Scan for the cell matching the given text and deliver its (X, Y) coordinate at center. 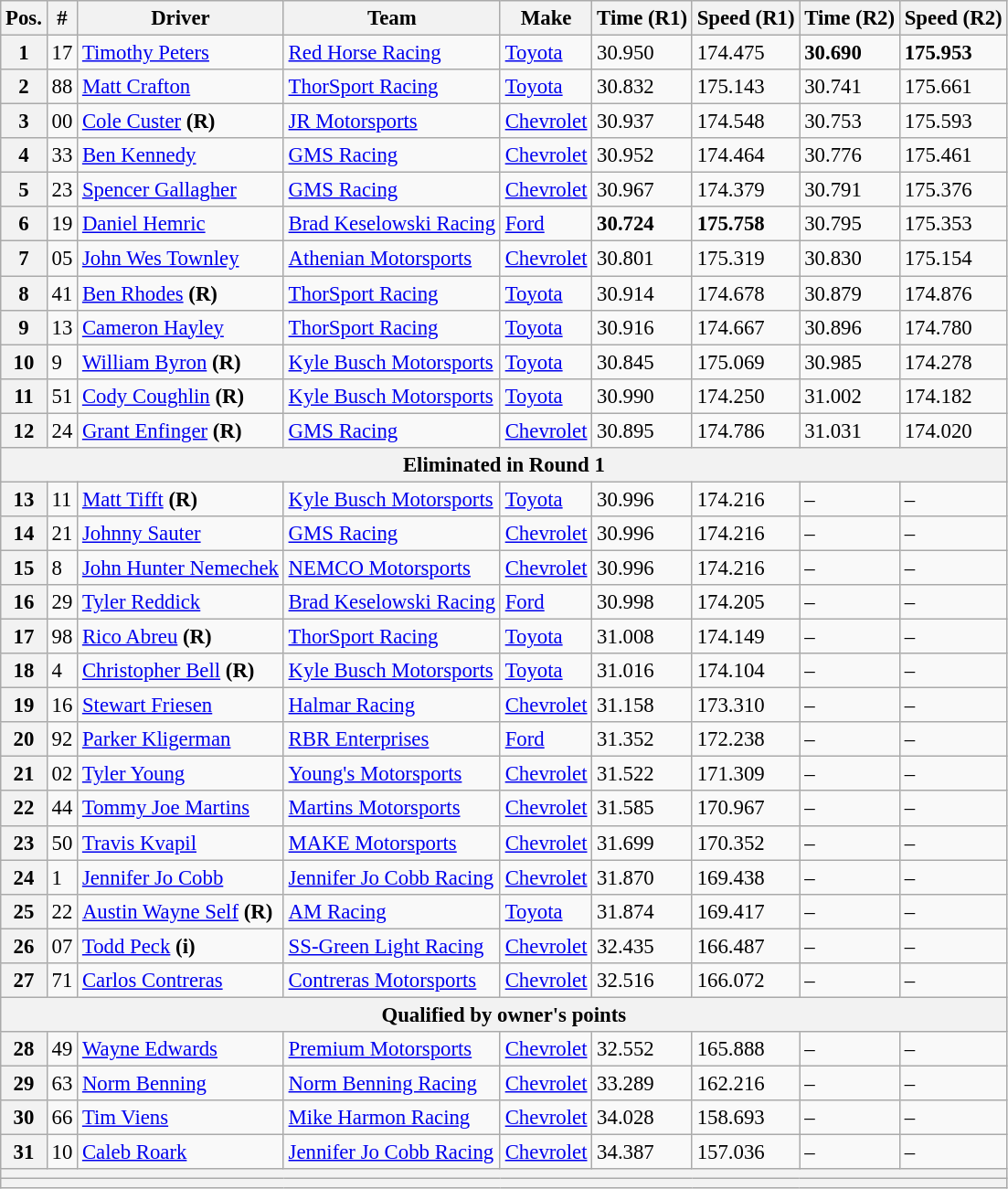
07 (62, 946)
27 (24, 981)
Matt Tifft (R) (181, 499)
33.289 (642, 1083)
Cody Coughlin (R) (181, 396)
174.149 (746, 637)
175.319 (746, 259)
175.143 (746, 87)
MAKE Motorsports (391, 843)
3 (24, 122)
32.435 (642, 946)
175.661 (953, 87)
John Hunter Nemechek (181, 568)
174.250 (746, 396)
Spencer Gallagher (181, 190)
30.914 (642, 293)
# (62, 18)
02 (62, 774)
Young's Motorsports (391, 774)
Cameron Hayley (181, 327)
Martins Motorsports (391, 809)
Rico Abreu (R) (181, 637)
30.801 (642, 259)
175.069 (746, 362)
31.008 (642, 637)
Tommy Joe Martins (181, 809)
51 (62, 396)
Austin Wayne Self (R) (181, 911)
166.072 (746, 981)
Matt Crafton (181, 87)
2 (24, 87)
00 (62, 122)
88 (62, 87)
Athenian Motorsports (391, 259)
174.475 (746, 53)
174.876 (953, 293)
158.693 (746, 1118)
31.031 (850, 430)
30.952 (642, 155)
174.278 (953, 362)
Daniel Hemric (181, 224)
30.845 (642, 362)
Tyler Young (181, 774)
NEMCO Motorsports (391, 568)
26 (24, 946)
31.870 (642, 877)
30.791 (850, 190)
172.238 (746, 739)
30.998 (642, 602)
169.438 (746, 877)
32.516 (642, 981)
174.020 (953, 430)
30.985 (850, 362)
Speed (R1) (746, 18)
Time (R2) (850, 18)
31.016 (642, 671)
Driver (181, 18)
30.896 (850, 327)
Norm Benning Racing (391, 1083)
Todd Peck (i) (181, 946)
174.786 (746, 430)
30.879 (850, 293)
5 (24, 190)
174.667 (746, 327)
30.741 (850, 87)
Johnny Sauter (181, 534)
Premium Motorsports (391, 1049)
Halmar Racing (391, 706)
169.417 (746, 911)
50 (62, 843)
15 (24, 568)
30.916 (642, 327)
162.216 (746, 1083)
165.888 (746, 1049)
174.464 (746, 155)
Travis Kvapil (181, 843)
Time (R1) (642, 18)
174.678 (746, 293)
174.104 (746, 671)
William Byron (R) (181, 362)
6 (24, 224)
Team (391, 18)
31.352 (642, 739)
Red Horse Racing (391, 53)
33 (62, 155)
174.780 (953, 327)
31 (24, 1152)
Stewart Friesen (181, 706)
30.690 (850, 53)
175.353 (953, 224)
Tyler Reddick (181, 602)
173.310 (746, 706)
32.552 (642, 1049)
Timothy Peters (181, 53)
175.593 (953, 122)
30.950 (642, 53)
175.758 (746, 224)
Norm Benning (181, 1083)
Tim Viens (181, 1118)
Mike Harmon Racing (391, 1118)
31.874 (642, 911)
31.585 (642, 809)
171.309 (746, 774)
166.487 (746, 946)
174.548 (746, 122)
Ben Kennedy (181, 155)
30.776 (850, 155)
175.154 (953, 259)
174.379 (746, 190)
30.832 (642, 87)
Parker Kligerman (181, 739)
157.036 (746, 1152)
John Wes Townley (181, 259)
170.352 (746, 843)
30.895 (642, 430)
12 (24, 430)
Pos. (24, 18)
30.937 (642, 122)
34.387 (642, 1152)
Contreras Motorsports (391, 981)
Cole Custer (R) (181, 122)
Carlos Contreras (181, 981)
175.953 (953, 53)
Eliminated in Round 1 (504, 465)
170.967 (746, 809)
05 (62, 259)
30.830 (850, 259)
Make (546, 18)
30.795 (850, 224)
Jennifer Jo Cobb (181, 877)
Grant Enfinger (R) (181, 430)
30 (24, 1118)
30.967 (642, 190)
31.522 (642, 774)
7 (24, 259)
JR Motorsports (391, 122)
66 (62, 1118)
18 (24, 671)
30.990 (642, 396)
174.205 (746, 602)
44 (62, 809)
175.376 (953, 190)
Ben Rhodes (R) (181, 293)
31.002 (850, 396)
49 (62, 1049)
174.182 (953, 396)
20 (24, 739)
41 (62, 293)
Wayne Edwards (181, 1049)
175.461 (953, 155)
30.753 (850, 122)
30.724 (642, 224)
RBR Enterprises (391, 739)
34.028 (642, 1118)
Speed (R2) (953, 18)
AM Racing (391, 911)
Caleb Roark (181, 1152)
63 (62, 1083)
25 (24, 911)
Qualified by owner's points (504, 1014)
SS-Green Light Racing (391, 946)
Christopher Bell (R) (181, 671)
28 (24, 1049)
14 (24, 534)
31.158 (642, 706)
98 (62, 637)
92 (62, 739)
71 (62, 981)
31.699 (642, 843)
